Scan for the cell matching the given text and deliver its [x, y] coordinate at center. 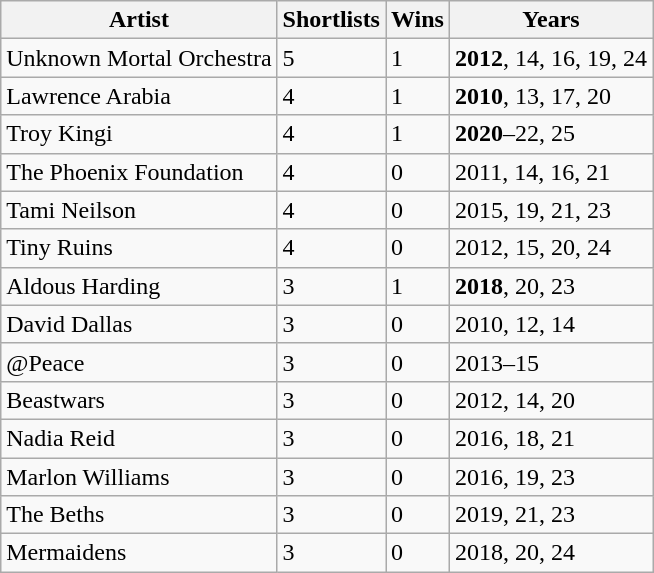
2015, 19, 21, 23 [550, 210]
2012, 15, 20, 24 [550, 248]
2016, 18, 21 [550, 438]
Aldous Harding [139, 286]
Lawrence Arabia [139, 96]
2013–15 [550, 362]
2012, 14, 16, 19, 24 [550, 58]
2020–22, 25 [550, 134]
5 [331, 58]
2010, 12, 14 [550, 324]
2012, 14, 20 [550, 400]
Tiny Ruins [139, 248]
Unknown Mortal Orchestra [139, 58]
2010, 13, 17, 20 [550, 96]
2019, 21, 23 [550, 515]
Shortlists [331, 20]
Troy Kingi [139, 134]
David Dallas [139, 324]
Tami Neilson [139, 210]
Artist [139, 20]
Mermaidens [139, 553]
@Peace [139, 362]
2018, 20, 23 [550, 286]
Nadia Reid [139, 438]
2018, 20, 24 [550, 553]
Marlon Williams [139, 477]
The Phoenix Foundation [139, 172]
Beastwars [139, 400]
Years [550, 20]
2016, 19, 23 [550, 477]
2011, 14, 16, 21 [550, 172]
Wins [418, 20]
The Beths [139, 515]
